Extract the [X, Y] coordinate from the center of the cell holding the provided text.  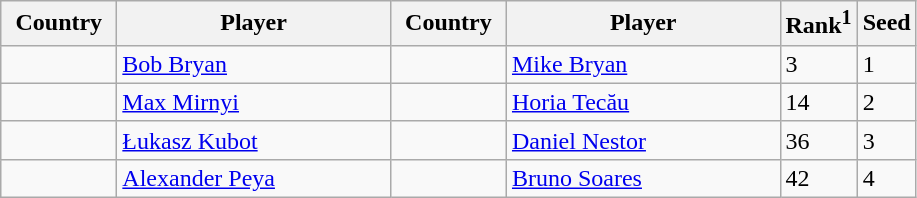
Łukasz Kubot [254, 140]
1 [886, 64]
Mike Bryan [643, 64]
Seed [886, 24]
Bob Bryan [254, 64]
4 [886, 178]
42 [818, 178]
Rank1 [818, 24]
Horia Tecău [643, 102]
Alexander Peya [254, 178]
36 [818, 140]
14 [818, 102]
2 [886, 102]
Daniel Nestor [643, 140]
Bruno Soares [643, 178]
Max Mirnyi [254, 102]
